Locate the cell with the specified text and output its (X, Y) center coordinate. 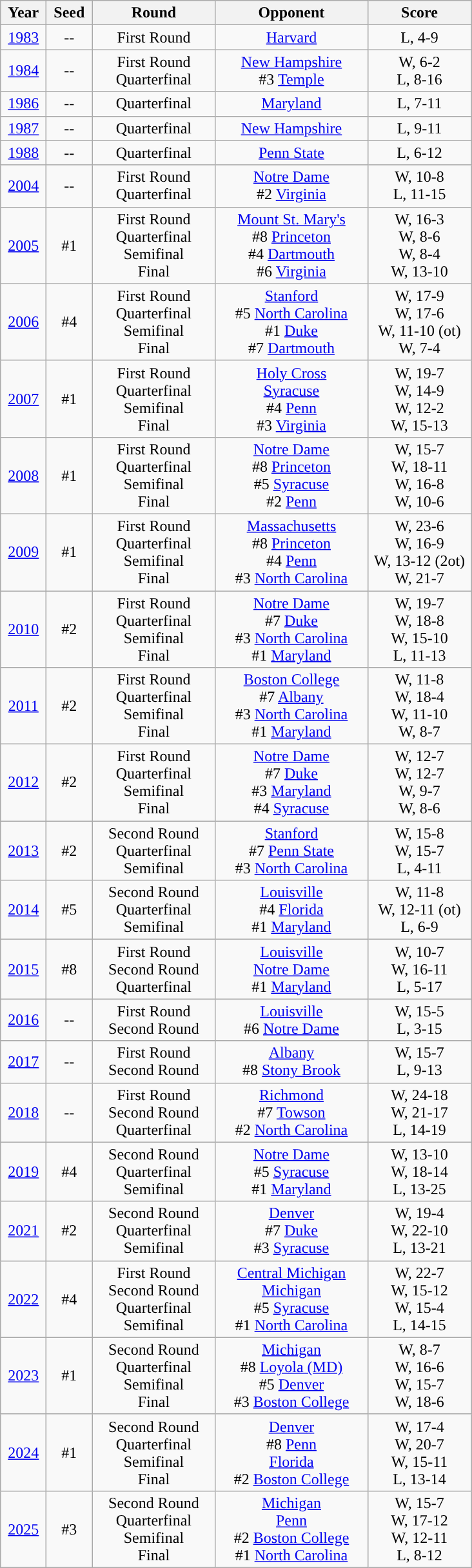
2013 (23, 851)
1983 (23, 37)
Year (23, 13)
2008 (23, 476)
W, 11-8W, 18-4W, 11-10W, 8-7 (419, 706)
W, 8-7W, 16-6W, 15-7W, 18-6 (419, 1375)
W, 22-7W, 15-12W, 15-4L, 14-15 (419, 1299)
W, 15-5L, 3-15 (419, 1020)
W, 15-8W, 15-7L, 4-11 (419, 851)
Mount St. Mary's#8 Princeton#4 Dartmouth#6 Virginia (291, 245)
Michigan#8 Loyola (MD)#5 Denver#3 Boston College (291, 1375)
L, 4-9 (419, 37)
Stanford#7 Penn State#3 North Carolina (291, 851)
New Hampshire#3 Temple (291, 71)
L, 6-12 (419, 153)
2016 (23, 1020)
Maryland (291, 104)
2004 (23, 186)
First Round (153, 37)
2009 (23, 552)
#8 (70, 969)
#5 (70, 910)
1986 (23, 104)
Score (419, 13)
W, 19-4W, 22-10L, 13-21 (419, 1231)
W, 24-18W, 21-17L, 14-19 (419, 1112)
Louisville#4 Florida#1 Maryland (291, 910)
Boston College#7 Albany#3 North Carolina#1 Maryland (291, 706)
2012 (23, 782)
Albany#8 Stony Brook (291, 1062)
Denver#8 PennFlorida#2 Boston College (291, 1453)
Denver#7 Duke#3 Syracuse (291, 1231)
MichiganPenn#2 Boston College#1 North Carolina (291, 1529)
Richmond#7 Towson#2 North Carolina (291, 1112)
1984 (23, 71)
2018 (23, 1112)
Notre Dame#8 Princeton#5 Syracuse#2 Penn (291, 476)
Louisville#6 Notre Dame (291, 1020)
Notre Dame#5 Syracuse#1 Maryland (291, 1172)
W, 6-2L, 8-16 (419, 71)
W, 17-4W, 20-7W, 15-11L, 13-14 (419, 1453)
W, 19-7W, 14-9W, 12-2W, 15-13 (419, 398)
2019 (23, 1172)
Harvard (291, 37)
Opponent (291, 13)
W, 23-6W, 16-9W, 13-12 (2ot)W, 21-7 (419, 552)
W, 10-8L, 11-15 (419, 186)
W, 15-7L, 9-13 (419, 1062)
Notre Dame#7 Duke#3 Maryland#4 Syracuse (291, 782)
L, 9-11 (419, 128)
#3 (70, 1529)
2005 (23, 245)
2006 (23, 322)
LouisvilleNotre Dame#1 Maryland (291, 969)
2014 (23, 910)
2017 (23, 1062)
2025 (23, 1529)
2021 (23, 1231)
Seed (70, 13)
W, 13-10W, 18-14L, 13-25 (419, 1172)
New Hampshire (291, 128)
Notre Dame#2 Virginia (291, 186)
L, 7-11 (419, 104)
Notre Dame#7 Duke#3 North Carolina#1 Maryland (291, 629)
Round (153, 13)
2023 (23, 1375)
Stanford#5 North Carolina#1 Duke#7 Dartmouth (291, 322)
Central MichiganMichigan#5 Syracuse#1 North Carolina (291, 1299)
W, 16-3W, 8-6W, 8-4W, 13-10 (419, 245)
2007 (23, 398)
W, 15-7W, 18-11W, 16-8W, 10-6 (419, 476)
W, 10-7W, 16-11L, 5-17 (419, 969)
2015 (23, 969)
2022 (23, 1299)
W, 11-8W, 12-11 (ot)L, 6-9 (419, 910)
2010 (23, 629)
1988 (23, 153)
W, 19-7W, 18-8W, 15-10L, 11-13 (419, 629)
W, 12-7W, 12-7W, 9-7W, 8-6 (419, 782)
W, 15-7W, 17-12W, 12-11L, 8-12 (419, 1529)
Holy CrossSyracuse#4 Penn#3 Virginia (291, 398)
W, 17-9W, 17-6W, 11-10 (ot)W, 7-4 (419, 322)
Massachusetts#8 Princeton#4 Penn#3 North Carolina (291, 552)
First RoundSecond RoundQuarterfinalSemifinal (153, 1299)
2011 (23, 706)
2024 (23, 1453)
1987 (23, 128)
Penn State (291, 153)
